Detect which cell encompasses the target text, then output its (x, y) center coordinate. 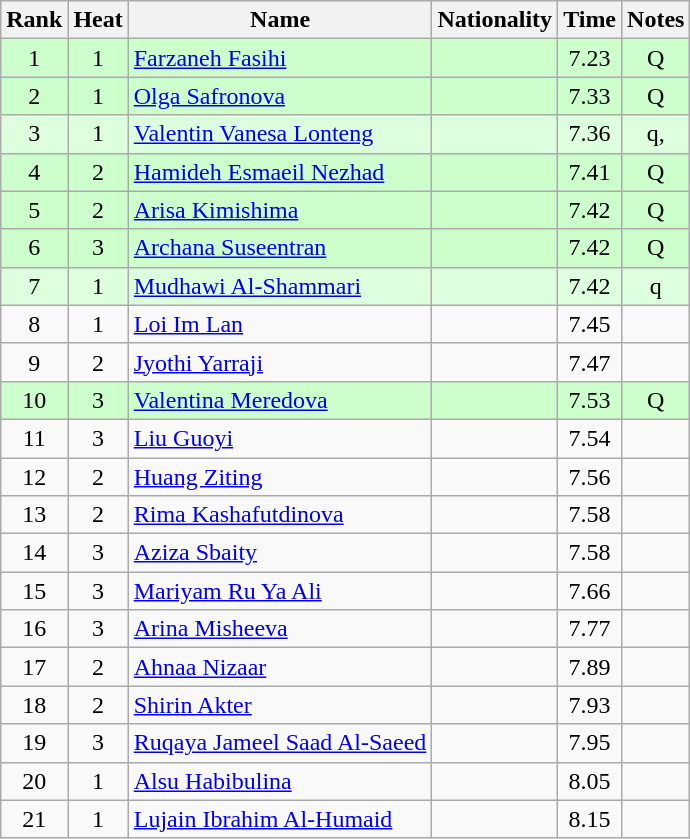
13 (34, 515)
Notes (656, 20)
Heat (98, 20)
7.89 (590, 667)
7.47 (590, 362)
Nationality (495, 20)
9 (34, 362)
Time (590, 20)
7 (34, 286)
Mudhawi Al-Shammari (280, 286)
7.41 (590, 172)
7.95 (590, 743)
10 (34, 400)
Farzaneh Fasihi (280, 58)
7.36 (590, 134)
Hamideh Esmaeil Nezhad (280, 172)
Archana Suseentran (280, 248)
Rank (34, 20)
Loi Im Lan (280, 324)
Olga Safronova (280, 96)
20 (34, 781)
11 (34, 438)
7.23 (590, 58)
Ahnaa Nizaar (280, 667)
Lujain Ibrahim Al-Humaid (280, 819)
Name (280, 20)
7.54 (590, 438)
18 (34, 705)
8.15 (590, 819)
Arisa Kimishima (280, 210)
5 (34, 210)
Rima Kashafutdinova (280, 515)
7.45 (590, 324)
Liu Guoyi (280, 438)
7.56 (590, 477)
4 (34, 172)
19 (34, 743)
q, (656, 134)
7.53 (590, 400)
Valentin Vanesa Lonteng (280, 134)
7.93 (590, 705)
Aziza Sbaity (280, 553)
8.05 (590, 781)
8 (34, 324)
15 (34, 591)
Ruqaya Jameel Saad Al-Saeed (280, 743)
16 (34, 629)
Arina Misheeva (280, 629)
12 (34, 477)
7.66 (590, 591)
Huang Ziting (280, 477)
14 (34, 553)
Valentina Meredova (280, 400)
17 (34, 667)
q (656, 286)
Mariyam Ru Ya Ali (280, 591)
Shirin Akter (280, 705)
7.33 (590, 96)
6 (34, 248)
Jyothi Yarraji (280, 362)
7.77 (590, 629)
21 (34, 819)
Alsu Habibulina (280, 781)
